Detect which cell encompasses the target text, then output its [X, Y] center coordinate. 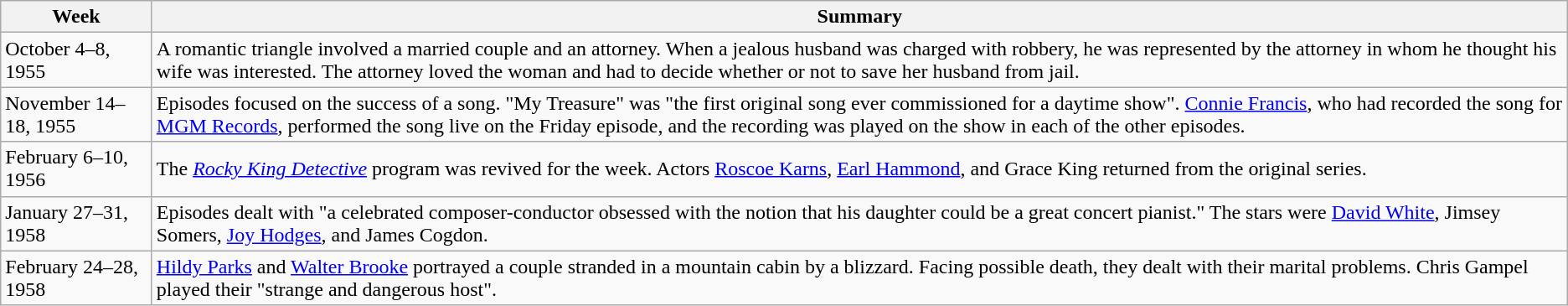
November 14–18, 1955 [77, 114]
February 6–10, 1956 [77, 169]
January 27–31, 1958 [77, 223]
October 4–8, 1955 [77, 60]
The Rocky King Detective program was revived for the week. Actors Roscoe Karns, Earl Hammond, and Grace King returned from the original series. [859, 169]
February 24–28, 1958 [77, 278]
Summary [859, 17]
Week [77, 17]
